Extract the [x, y] coordinate from the center of the cell holding the provided text.  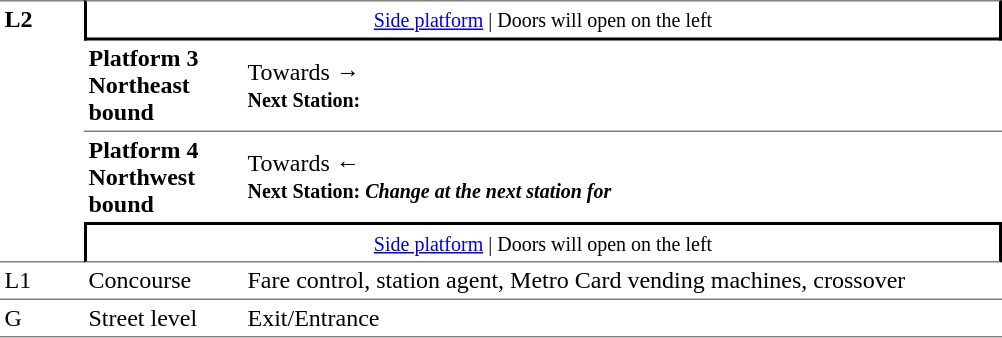
Fare control, station agent, Metro Card vending machines, crossover [622, 280]
Concourse [164, 280]
G [42, 318]
Platform 3Northeast bound [164, 86]
Towards → Next Station: [622, 86]
L1 [42, 280]
L2 [42, 131]
Exit/Entrance [622, 318]
Towards ← Next Station: Change at the next station for [622, 177]
Street level [164, 318]
Platform 4Northwest bound [164, 177]
